Extract the [X, Y] coordinate from the center of the cell holding the provided text.  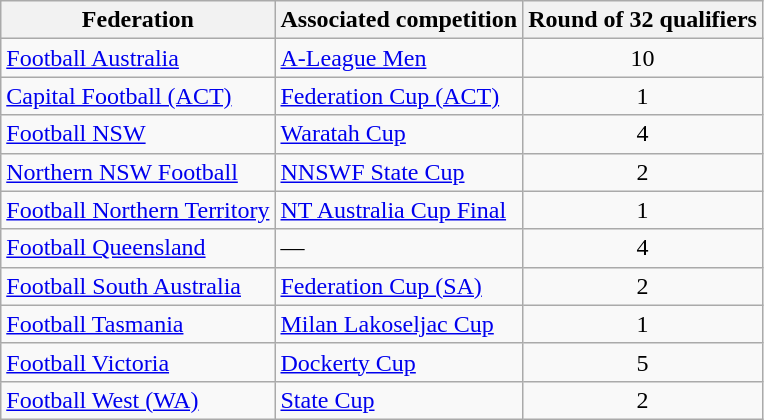
Northern NSW Football [138, 172]
Football West (WA) [138, 400]
NNSWF State Cup [399, 172]
5 [643, 362]
Football NSW [138, 134]
— [399, 248]
Waratah Cup [399, 134]
Federation Cup (SA) [399, 286]
Football Queensland [138, 248]
Football Northern Territory [138, 210]
Football Tasmania [138, 324]
Dockerty Cup [399, 362]
Associated competition [399, 20]
NT Australia Cup Final [399, 210]
Football Australia [138, 58]
A-League Men [399, 58]
Football Victoria [138, 362]
Capital Football (ACT) [138, 96]
Round of 32 qualifiers [643, 20]
Milan Lakoseljac Cup [399, 324]
10 [643, 58]
Football South Australia [138, 286]
State Cup [399, 400]
Federation Cup (ACT) [399, 96]
Federation [138, 20]
